Search for the cell housing the specified text and yield its (X, Y) center coordinate. 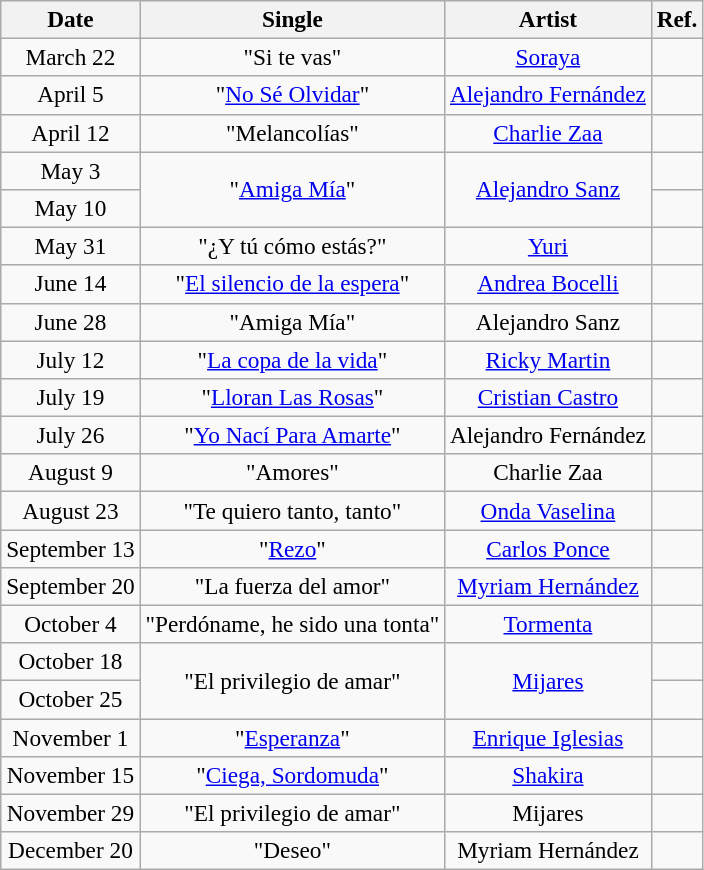
Artist (548, 19)
"Yo Nací Para Amarte" (292, 435)
"No Sé Olvidar" (292, 95)
Cristian Castro (548, 397)
"Rezo" (292, 548)
Single (292, 19)
August 9 (70, 473)
Date (70, 19)
May 3 (70, 170)
"El silencio de la espera" (292, 284)
Tormenta (548, 624)
November 15 (70, 775)
Shakira (548, 775)
Onda Vaselina (548, 510)
October 25 (70, 699)
Ref. (676, 19)
"Lloran Las Rosas" (292, 397)
Ricky Martin (548, 359)
April 5 (70, 95)
Yuri (548, 246)
Andrea Bocelli (548, 284)
Enrique Iglesias (548, 737)
May 31 (70, 246)
"Te quiero tanto, tanto" (292, 510)
July 12 (70, 359)
April 12 (70, 133)
Soraya (548, 57)
September 13 (70, 548)
June 28 (70, 322)
July 26 (70, 435)
"La fuerza del amor" (292, 586)
November 1 (70, 737)
"Amores" (292, 473)
June 14 (70, 284)
July 19 (70, 397)
September 20 (70, 586)
"Esperanza" (292, 737)
"Si te vas" (292, 57)
"La copa de la vida" (292, 359)
"Melancolías" (292, 133)
"Perdóname, he sido una tonta" (292, 624)
November 29 (70, 813)
October 4 (70, 624)
"¿Y tú cómo estás?" (292, 246)
"Deseo" (292, 850)
August 23 (70, 510)
December 20 (70, 850)
Carlos Ponce (548, 548)
March 22 (70, 57)
"Ciega, Sordomuda" (292, 775)
May 10 (70, 208)
October 18 (70, 662)
